Detect which cell encompasses the target text, then output its (X, Y) center coordinate. 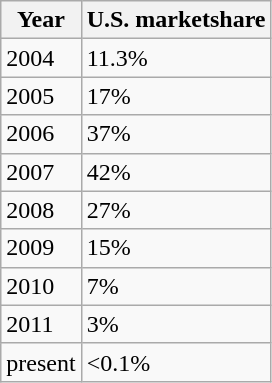
2004 (41, 58)
3% (176, 324)
27% (176, 210)
2009 (41, 248)
37% (176, 134)
present (41, 362)
11.3% (176, 58)
42% (176, 172)
15% (176, 248)
Year (41, 20)
U.S. marketshare (176, 20)
2005 (41, 96)
7% (176, 286)
2008 (41, 210)
2010 (41, 286)
<0.1% (176, 362)
17% (176, 96)
2006 (41, 134)
2007 (41, 172)
2011 (41, 324)
